Pinpoint the cell where the given text exists, returning its [X, Y] midpoint coordinate. 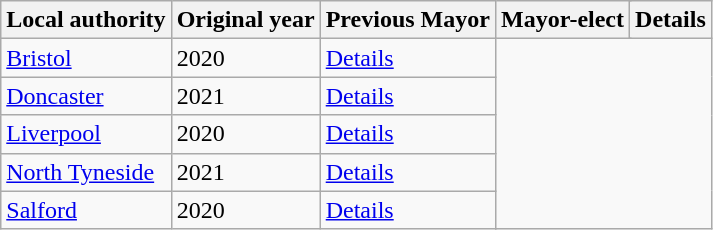
Bristol [86, 58]
Salford [86, 210]
Previous Mayor [408, 20]
North Tyneside [86, 172]
Original year [246, 20]
Liverpool [86, 134]
Mayor-elect [562, 20]
Doncaster [86, 96]
Local authority [86, 20]
